Search for the cell housing the specified text and yield its [x, y] center coordinate. 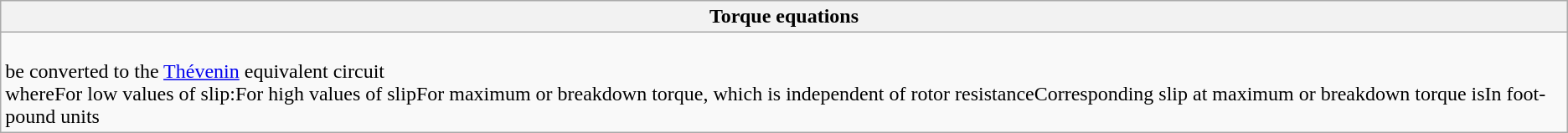
Torque equations [784, 17]
